Find where the given text appears and provide that cell's center as [X, Y] coordinate. 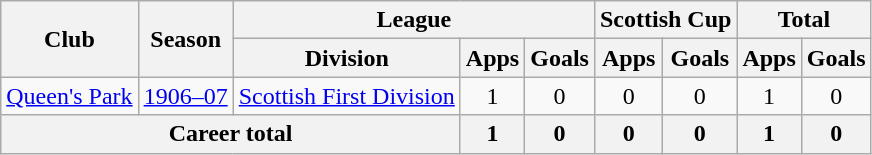
Career total [231, 134]
League [414, 20]
Club [70, 39]
Division [346, 58]
Total [804, 20]
1906–07 [186, 96]
Scottish First Division [346, 96]
Season [186, 39]
Scottish Cup [665, 20]
Queen's Park [70, 96]
